Pinpoint the cell where the given text exists, returning its (x, y) midpoint coordinate. 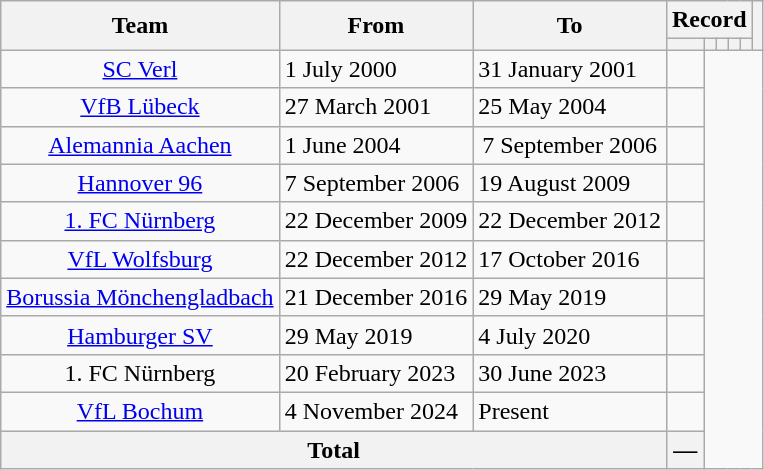
20 February 2023 (376, 373)
17 October 2016 (570, 259)
Total (334, 449)
Present (570, 411)
19 August 2009 (570, 183)
Hannover 96 (140, 183)
4 November 2024 (376, 411)
Record (709, 20)
— (685, 449)
27 March 2001 (376, 107)
VfB Lübeck (140, 107)
4 July 2020 (570, 335)
25 May 2004 (570, 107)
VfL Wolfsburg (140, 259)
1 July 2000 (376, 69)
31 January 2001 (570, 69)
1 June 2004 (376, 145)
30 June 2023 (570, 373)
21 December 2016 (376, 297)
VfL Bochum (140, 411)
22 December 2009 (376, 221)
Hamburger SV (140, 335)
Borussia Mönchengladbach (140, 297)
SC Verl (140, 69)
From (376, 26)
Team (140, 26)
To (570, 26)
Alemannia Aachen (140, 145)
